Pinpoint the cell where the given text exists, returning its (x, y) midpoint coordinate. 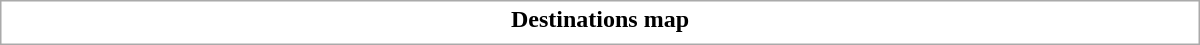
Destinations map (600, 19)
